Pinpoint the cell where the given text exists, returning its [X, Y] midpoint coordinate. 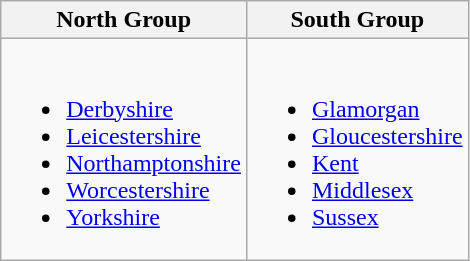
DerbyshireLeicestershireNorthamptonshireWorcestershireYorkshire [124, 150]
South Group [357, 20]
GlamorganGloucestershireKentMiddlesexSussex [357, 150]
North Group [124, 20]
